Scan for the cell matching the given text and deliver its [x, y] coordinate at center. 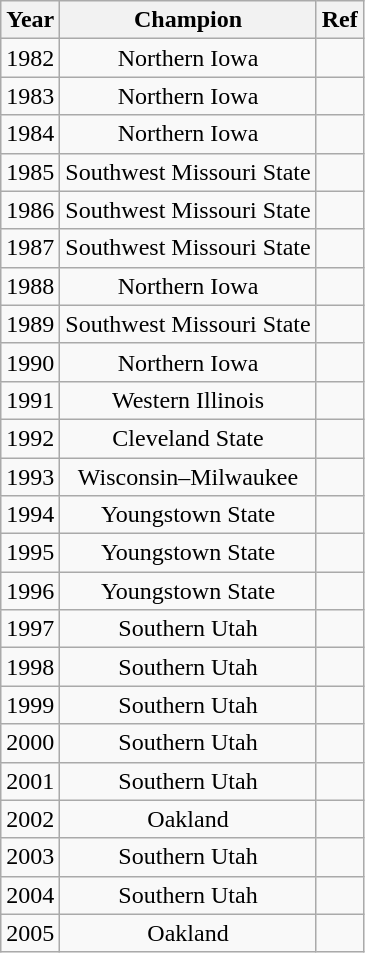
1993 [30, 477]
Ref [340, 20]
2004 [30, 895]
2001 [30, 781]
2003 [30, 857]
1996 [30, 591]
1994 [30, 515]
Champion [188, 20]
1986 [30, 210]
1988 [30, 286]
1995 [30, 553]
1991 [30, 400]
1990 [30, 362]
1997 [30, 629]
Year [30, 20]
2002 [30, 819]
2000 [30, 743]
1999 [30, 705]
1987 [30, 248]
1985 [30, 172]
1998 [30, 667]
Wisconsin–Milwaukee [188, 477]
1982 [30, 58]
2005 [30, 933]
1989 [30, 324]
1992 [30, 438]
1984 [30, 134]
1983 [30, 96]
Western Illinois [188, 400]
Cleveland State [188, 438]
